Identify which cell holds the provided text, then report its (X, Y) central coordinate. 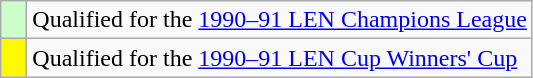
Qualified for the 1990–91 LEN Champions League (280, 20)
Qualified for the 1990–91 LEN Cup Winners' Cup (280, 58)
